Return the [X, Y] coordinate for the center point of the cell that contains the specified text.  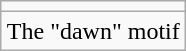
The "dawn" motif [93, 31]
